Return [X, Y] of the center of cell containing provided text 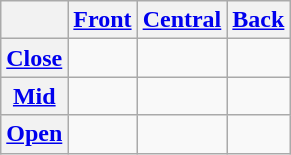
Mid [34, 96]
Central [182, 20]
Close [34, 58]
Back [258, 20]
Open [34, 134]
Front [102, 20]
